Determine the [x, y] coordinate at the center of the cell enclosing the given text.  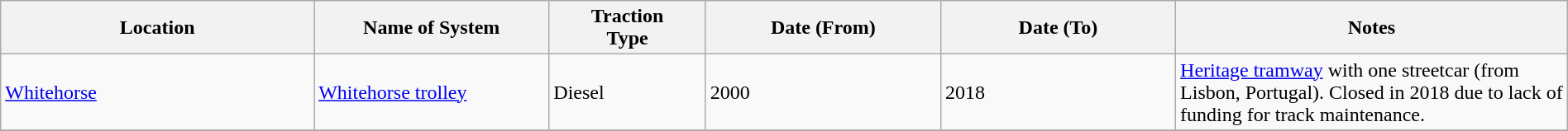
Heritage tramway with one streetcar (from Lisbon, Portugal). Closed in 2018 due to lack of funding for track maintenance. [1372, 92]
Date (To) [1058, 28]
Location [157, 28]
TractionType [627, 28]
Notes [1372, 28]
Name of System [432, 28]
Diesel [627, 92]
Whitehorse trolley [432, 92]
Whitehorse [157, 92]
2018 [1058, 92]
2000 [823, 92]
Date (From) [823, 28]
